Search for the cell housing the specified text and yield its [X, Y] center coordinate. 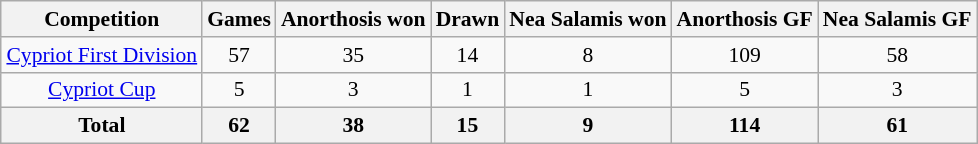
61 [898, 126]
15 [468, 126]
109 [745, 55]
62 [239, 126]
Drawn [468, 19]
Cypriot First Division [102, 55]
8 [588, 55]
114 [745, 126]
Anorthosis GF [745, 19]
Games [239, 19]
Anorthosis won [354, 19]
Nea Salamis won [588, 19]
Total [102, 126]
Competition [102, 19]
9 [588, 126]
14 [468, 55]
58 [898, 55]
57 [239, 55]
Cypriot Cup [102, 90]
35 [354, 55]
Nea Salamis GF [898, 19]
38 [354, 126]
